Extract the [x, y] coordinate from the center of the cell holding the provided text.  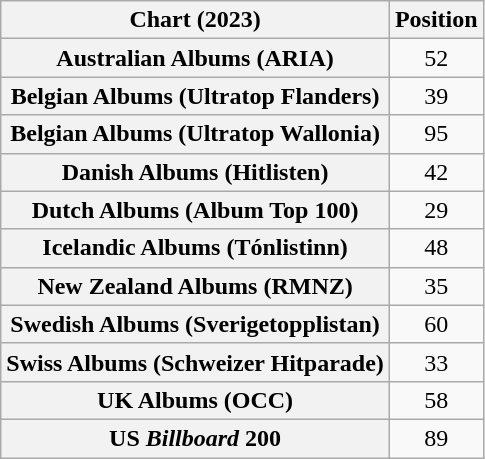
48 [436, 248]
52 [436, 58]
Swiss Albums (Schweizer Hitparade) [196, 362]
58 [436, 400]
Belgian Albums (Ultratop Wallonia) [196, 134]
95 [436, 134]
Australian Albums (ARIA) [196, 58]
Icelandic Albums (Tónlistinn) [196, 248]
60 [436, 324]
29 [436, 210]
39 [436, 96]
35 [436, 286]
New Zealand Albums (RMNZ) [196, 286]
Position [436, 20]
Danish Albums (Hitlisten) [196, 172]
42 [436, 172]
Belgian Albums (Ultratop Flanders) [196, 96]
UK Albums (OCC) [196, 400]
Dutch Albums (Album Top 100) [196, 210]
89 [436, 438]
Chart (2023) [196, 20]
33 [436, 362]
Swedish Albums (Sverigetopplistan) [196, 324]
US Billboard 200 [196, 438]
